Identify which cell holds the provided text, then report its [X, Y] central coordinate. 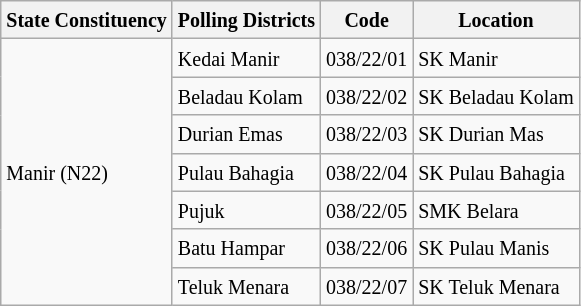
Polling Districts [246, 20]
038/22/06 [367, 248]
SK Manir [496, 58]
038/22/07 [367, 286]
038/22/02 [367, 96]
Pulau Bahagia [246, 172]
SK Pulau Bahagia [496, 172]
Durian Emas [246, 134]
Pujuk [246, 210]
Code [367, 20]
038/22/01 [367, 58]
038/22/03 [367, 134]
State Constituency [87, 20]
Teluk Menara [246, 286]
SK Teluk Menara [496, 286]
SK Durian Mas [496, 134]
038/22/05 [367, 210]
SK Beladau Kolam [496, 96]
Beladau Kolam [246, 96]
SMK Belara [496, 210]
Kedai Manir [246, 58]
SK Pulau Manis [496, 248]
Manir (N22) [87, 172]
Batu Hampar [246, 248]
038/22/04 [367, 172]
Location [496, 20]
